Scan for the cell matching the given text and deliver its (X, Y) coordinate at center. 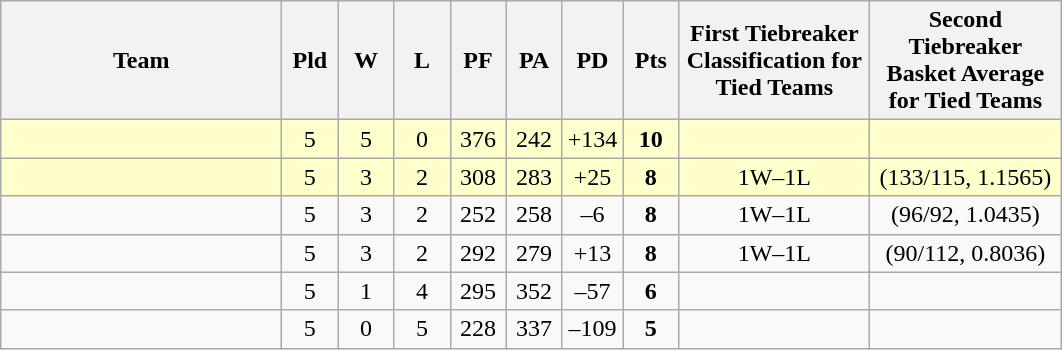
+13 (592, 253)
10 (651, 139)
–57 (592, 291)
PF (478, 60)
376 (478, 139)
352 (534, 291)
L (422, 60)
Pld (310, 60)
242 (534, 139)
(96/92, 1.0435) (966, 215)
1 (366, 291)
+25 (592, 177)
PD (592, 60)
+134 (592, 139)
W (366, 60)
283 (534, 177)
292 (478, 253)
258 (534, 215)
337 (534, 329)
308 (478, 177)
Second Tiebreaker Basket Average for Tied Teams (966, 60)
Pts (651, 60)
First Tiebreaker Classification for Tied Teams (774, 60)
6 (651, 291)
228 (478, 329)
4 (422, 291)
279 (534, 253)
(90/112, 0.8036) (966, 253)
(133/115, 1.1565) (966, 177)
–109 (592, 329)
252 (478, 215)
Team (142, 60)
–6 (592, 215)
295 (478, 291)
PA (534, 60)
